Output the (x, y) coordinate of the center of the cell containing the given text.  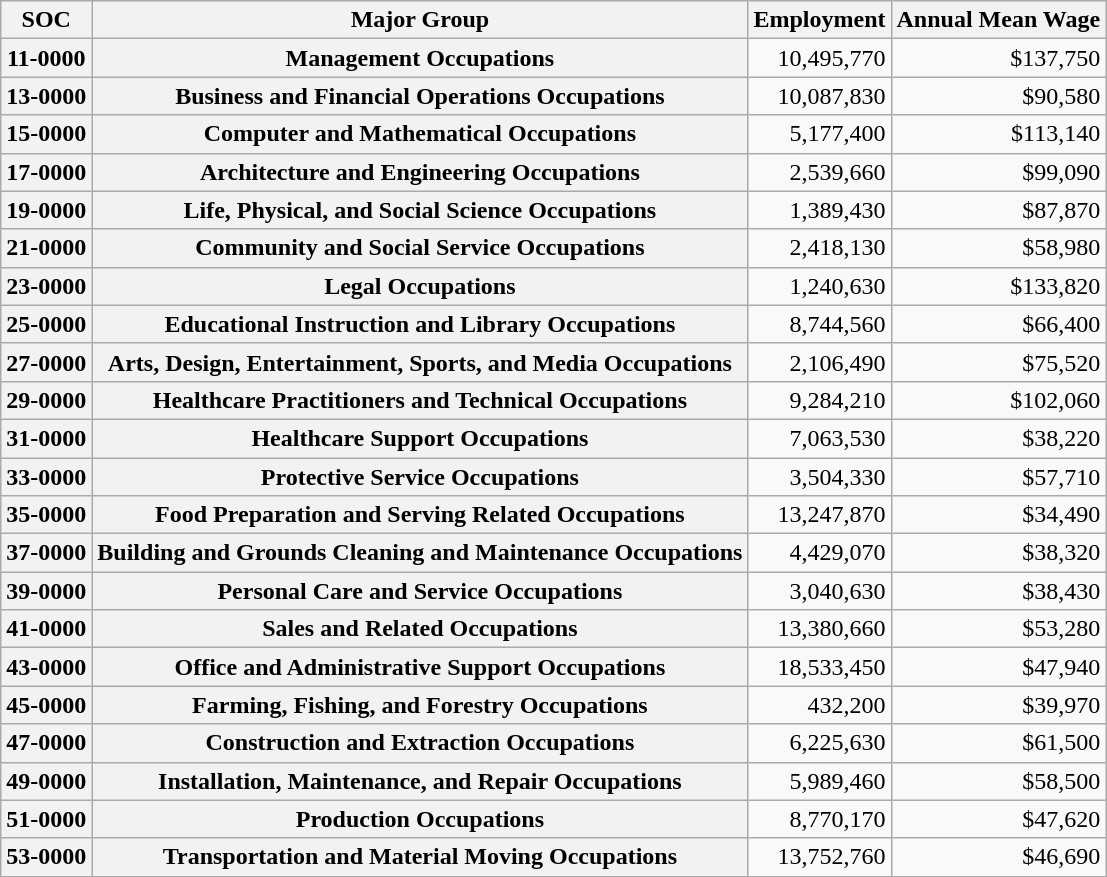
2,418,130 (820, 248)
Management Occupations (420, 58)
2,539,660 (820, 172)
8,770,170 (820, 819)
18,533,450 (820, 667)
53-0000 (46, 857)
$57,710 (998, 477)
$102,060 (998, 400)
$133,820 (998, 286)
$75,520 (998, 362)
$47,940 (998, 667)
$137,750 (998, 58)
$53,280 (998, 629)
13,752,760 (820, 857)
35-0000 (46, 515)
Business and Financial Operations Occupations (420, 96)
$87,870 (998, 210)
Major Group (420, 20)
432,200 (820, 705)
$38,220 (998, 438)
Life, Physical, and Social Science Occupations (420, 210)
31-0000 (46, 438)
15-0000 (46, 134)
$46,690 (998, 857)
Legal Occupations (420, 286)
13,380,660 (820, 629)
6,225,630 (820, 743)
1,389,430 (820, 210)
$66,400 (998, 324)
2,106,490 (820, 362)
Educational Instruction and Library Occupations (420, 324)
Installation, Maintenance, and Repair Occupations (420, 781)
3,040,630 (820, 591)
43-0000 (46, 667)
Office and Administrative Support Occupations (420, 667)
$38,430 (998, 591)
39-0000 (46, 591)
7,063,530 (820, 438)
Protective Service Occupations (420, 477)
$90,580 (998, 96)
17-0000 (46, 172)
Computer and Mathematical Occupations (420, 134)
Annual Mean Wage (998, 20)
$58,980 (998, 248)
Healthcare Support Occupations (420, 438)
27-0000 (46, 362)
Transportation and Material Moving Occupations (420, 857)
49-0000 (46, 781)
$113,140 (998, 134)
37-0000 (46, 553)
13,247,870 (820, 515)
8,744,560 (820, 324)
$47,620 (998, 819)
11-0000 (46, 58)
Healthcare Practitioners and Technical Occupations (420, 400)
5,989,460 (820, 781)
$58,500 (998, 781)
$99,090 (998, 172)
47-0000 (46, 743)
41-0000 (46, 629)
Farming, Fishing, and Forestry Occupations (420, 705)
Personal Care and Service Occupations (420, 591)
SOC (46, 20)
1,240,630 (820, 286)
Arts, Design, Entertainment, Sports, and Media Occupations (420, 362)
$34,490 (998, 515)
$39,970 (998, 705)
51-0000 (46, 819)
23-0000 (46, 286)
5,177,400 (820, 134)
4,429,070 (820, 553)
10,495,770 (820, 58)
21-0000 (46, 248)
Construction and Extraction Occupations (420, 743)
25-0000 (46, 324)
Building and Grounds Cleaning and Maintenance Occupations (420, 553)
3,504,330 (820, 477)
Food Preparation and Serving Related Occupations (420, 515)
$38,320 (998, 553)
45-0000 (46, 705)
10,087,830 (820, 96)
$61,500 (998, 743)
Employment (820, 20)
13-0000 (46, 96)
9,284,210 (820, 400)
Architecture and Engineering Occupations (420, 172)
Sales and Related Occupations (420, 629)
Community and Social Service Occupations (420, 248)
Production Occupations (420, 819)
19-0000 (46, 210)
29-0000 (46, 400)
33-0000 (46, 477)
